Detect which cell encompasses the target text, then output its [x, y] center coordinate. 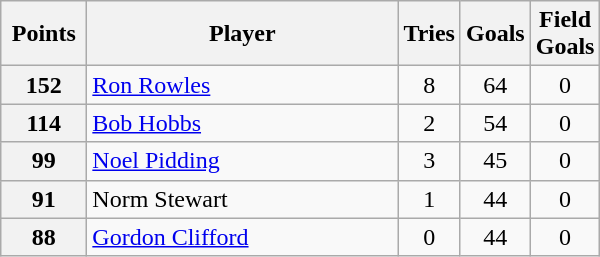
8 [430, 85]
Noel Pidding [242, 161]
Field Goals [565, 34]
Ron Rowles [242, 85]
152 [44, 85]
3 [430, 161]
Player [242, 34]
Bob Hobbs [242, 123]
54 [495, 123]
99 [44, 161]
Gordon Clifford [242, 237]
64 [495, 85]
91 [44, 199]
1 [430, 199]
Points [44, 34]
2 [430, 123]
Norm Stewart [242, 199]
88 [44, 237]
114 [44, 123]
45 [495, 161]
Tries [430, 34]
Goals [495, 34]
